Extract the (X, Y) coordinate from the center of the cell holding the provided text.  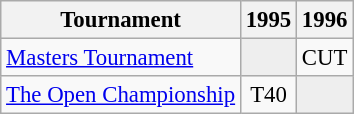
1995 (268, 20)
1996 (325, 20)
Tournament (121, 20)
CUT (325, 58)
Masters Tournament (121, 58)
The Open Championship (121, 95)
T40 (268, 95)
